From the cell containing the given text, extract its center point as (X, Y) coordinate. 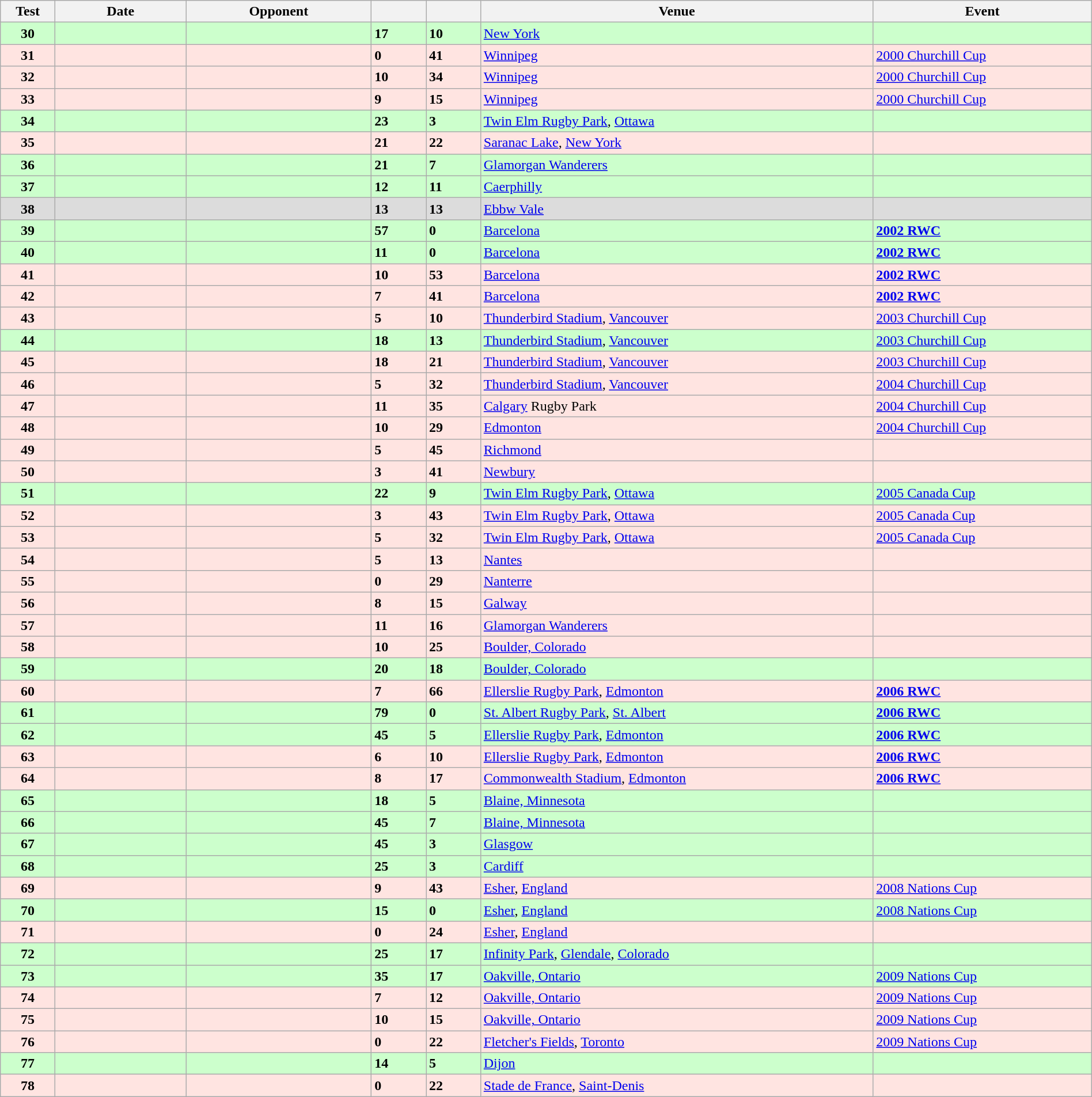
20 (399, 669)
47 (28, 406)
37 (28, 187)
72 (28, 954)
70 (28, 910)
33 (28, 99)
50 (28, 472)
36 (28, 165)
68 (28, 866)
56 (28, 603)
31 (28, 55)
39 (28, 230)
61 (28, 713)
64 (28, 779)
Saranac Lake, New York (677, 143)
16 (454, 625)
71 (28, 932)
New York (677, 33)
Fletcher's Fields, Toronto (677, 1042)
59 (28, 669)
46 (28, 384)
Stade de France, Saint-Denis (677, 1085)
Dijon (677, 1064)
Caerphilly (677, 187)
51 (28, 494)
St. Albert Rugby Park, St. Albert (677, 713)
67 (28, 844)
24 (454, 932)
77 (28, 1064)
Nanterre (677, 581)
Ebbw Vale (677, 208)
Edmonton (677, 428)
58 (28, 647)
48 (28, 428)
Calgary Rugby Park (677, 406)
Infinity Park, Glendale, Colorado (677, 954)
73 (28, 976)
75 (28, 1020)
38 (28, 208)
14 (399, 1064)
23 (399, 121)
63 (28, 757)
Venue (677, 12)
44 (28, 340)
Test (28, 12)
55 (28, 581)
Date (120, 12)
62 (28, 735)
74 (28, 998)
Richmond (677, 450)
Glasgow (677, 844)
40 (28, 252)
79 (399, 713)
54 (28, 559)
42 (28, 297)
Event (983, 12)
Newbury (677, 472)
Cardiff (677, 866)
Galway (677, 603)
65 (28, 800)
Nantes (677, 559)
76 (28, 1042)
30 (28, 33)
78 (28, 1085)
49 (28, 450)
60 (28, 691)
Commonwealth Stadium, Edmonton (677, 779)
69 (28, 888)
52 (28, 515)
Opponent (279, 12)
6 (399, 757)
